Detect which cell encompasses the target text, then output its (x, y) center coordinate. 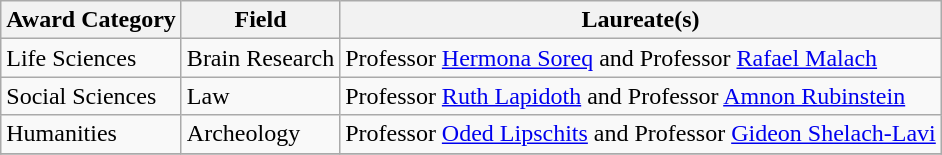
Laureate(s) (641, 20)
Life Sciences (92, 58)
Humanities (92, 134)
Field (260, 20)
Professor Ruth Lapidoth and Professor Amnon Rubinstein (641, 96)
Law (260, 96)
Professor Hermona Soreq and Professor Rafael Malach (641, 58)
Award Category (92, 20)
Archeology (260, 134)
Professor Oded Lipschits and Professor Gideon Shelach-Lavi (641, 134)
Brain Research (260, 58)
Social Sciences (92, 96)
